Locate the cell with the specified text and output its (x, y) center coordinate. 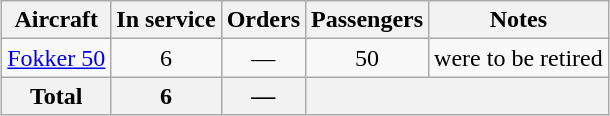
Orders (263, 20)
Fokker 50 (56, 58)
Passengers (368, 20)
Notes (519, 20)
were to be retired (519, 58)
Aircraft (56, 20)
50 (368, 58)
Total (56, 96)
In service (166, 20)
